Pinpoint the cell where the given text exists, returning its [x, y] midpoint coordinate. 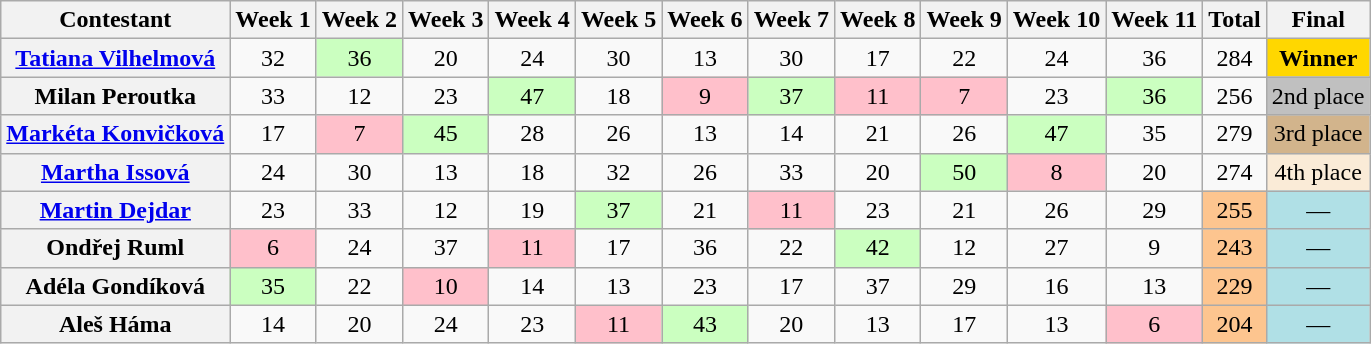
Week 7 [791, 20]
Week 1 [273, 20]
Week 10 [1056, 20]
256 [1235, 96]
50 [964, 172]
42 [878, 248]
10 [446, 286]
229 [1235, 286]
Martin Dejdar [116, 210]
Week 9 [964, 20]
Markéta Konvičková [116, 134]
Martha Issová [116, 172]
Contestant [116, 20]
Week 4 [532, 20]
2nd place [1318, 96]
Week 6 [705, 20]
Tatiana Vilhelmová [116, 58]
Aleš Háma [116, 324]
Week 11 [1154, 20]
274 [1235, 172]
Winner [1318, 58]
27 [1056, 248]
204 [1235, 324]
Total [1235, 20]
243 [1235, 248]
43 [705, 324]
Week 5 [618, 20]
Week 2 [359, 20]
45 [446, 134]
3rd place [1318, 134]
Final [1318, 20]
255 [1235, 210]
284 [1235, 58]
Milan Peroutka [116, 96]
279 [1235, 134]
16 [1056, 286]
Adéla Gondíková [116, 286]
Week 3 [446, 20]
8 [1056, 172]
Ondřej Ruml [116, 248]
4th place [1318, 172]
28 [532, 134]
Week 8 [878, 20]
19 [532, 210]
